Detect which cell encompasses the target text, then output its [x, y] center coordinate. 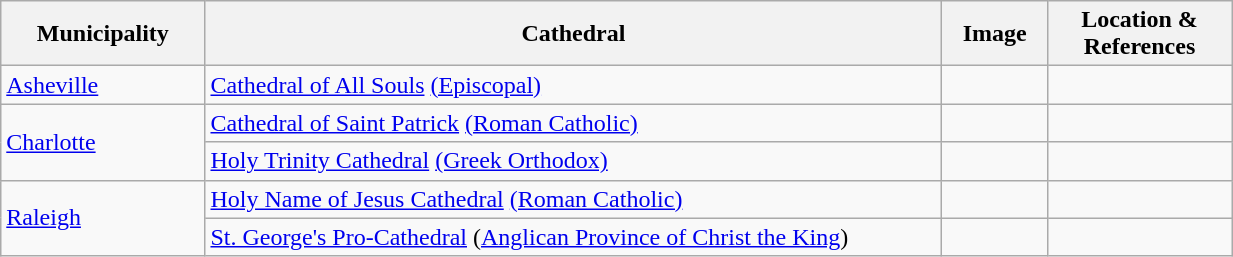
Cathedral [574, 34]
Location & References [1139, 34]
Cathedral of Saint Patrick (Roman Catholic) [574, 123]
Holy Name of Jesus Cathedral (Roman Catholic) [574, 199]
Raleigh [103, 218]
Holy Trinity Cathedral (Greek Orthodox) [574, 161]
Cathedral of All Souls (Episcopal) [574, 85]
Municipality [103, 34]
St. George's Pro-Cathedral (Anglican Province of Christ the King) [574, 237]
Image [995, 34]
Charlotte [103, 142]
Asheville [103, 85]
